Extract the [x, y] coordinate from the center of the cell holding the provided text.  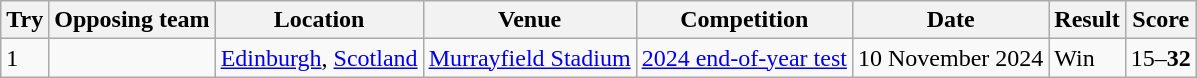
Result [1087, 20]
10 November 2024 [950, 58]
1 [25, 58]
2024 end-of-year test [744, 58]
Score [1160, 20]
Edinburgh, Scotland [319, 58]
Venue [530, 20]
Date [950, 20]
Murrayfield Stadium [530, 58]
Opposing team [132, 20]
Try [25, 20]
Win [1087, 58]
15–32 [1160, 58]
Location [319, 20]
Competition [744, 20]
